Detect which cell encompasses the target text, then output its (X, Y) center coordinate. 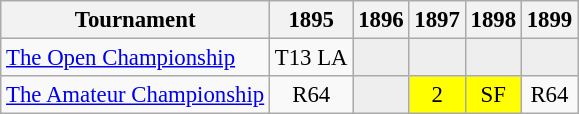
1895 (312, 20)
T13 LA (312, 58)
SF (493, 95)
Tournament (136, 20)
1897 (437, 20)
2 (437, 95)
1899 (549, 20)
1898 (493, 20)
1896 (381, 20)
The Open Championship (136, 58)
The Amateur Championship (136, 95)
